Search for the cell housing the specified text and yield its [X, Y] center coordinate. 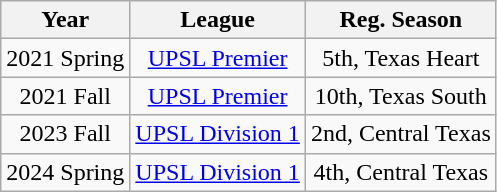
Year [66, 20]
2021 Spring [66, 58]
2024 Spring [66, 172]
5th, Texas Heart [400, 58]
2023 Fall [66, 134]
Reg. Season [400, 20]
4th, Central Texas [400, 172]
2nd, Central Texas [400, 134]
League [218, 20]
10th, Texas South [400, 96]
2021 Fall [66, 96]
